Search for the cell housing the specified text and yield its (x, y) center coordinate. 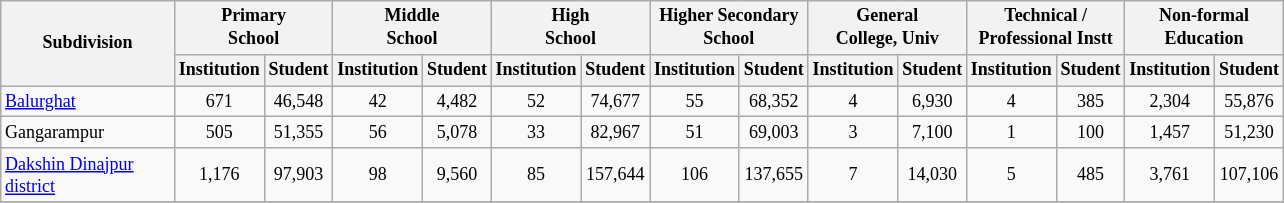
74,677 (616, 102)
137,655 (774, 175)
51 (695, 132)
1,457 (1170, 132)
14,030 (932, 175)
46,548 (298, 102)
157,644 (616, 175)
51,355 (298, 132)
100 (1090, 132)
5,078 (458, 132)
97,903 (298, 175)
HighSchool (570, 28)
68,352 (774, 102)
505 (219, 132)
42 (378, 102)
MiddleSchool (412, 28)
Balurghat (88, 102)
82,967 (616, 132)
PrimarySchool (253, 28)
385 (1090, 102)
Dakshin Dinajpur district (88, 175)
3 (853, 132)
51,230 (1250, 132)
3,761 (1170, 175)
671 (219, 102)
9,560 (458, 175)
98 (378, 175)
Higher SecondarySchool (729, 28)
33 (536, 132)
Subdivision (88, 44)
1,176 (219, 175)
Non-formalEducation (1204, 28)
69,003 (774, 132)
Gangarampur (88, 132)
107,106 (1250, 175)
7,100 (932, 132)
52 (536, 102)
Technical /Professional Instt (1045, 28)
5 (1011, 175)
2,304 (1170, 102)
106 (695, 175)
6,930 (932, 102)
55,876 (1250, 102)
85 (536, 175)
485 (1090, 175)
7 (853, 175)
GeneralCollege, Univ (887, 28)
55 (695, 102)
1 (1011, 132)
56 (378, 132)
4,482 (458, 102)
